Output the (x, y) coordinate of the center of the cell containing the given text.  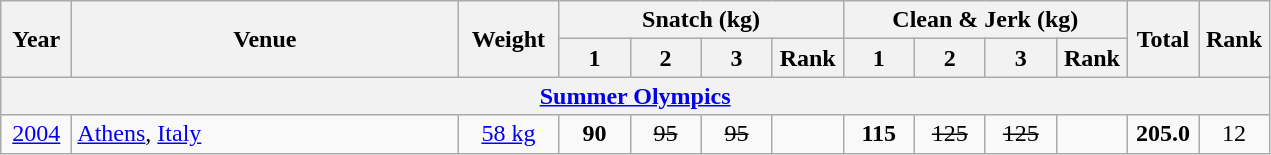
Clean & Jerk (kg) (985, 20)
Athens, Italy (265, 134)
Snatch (kg) (701, 20)
Venue (265, 39)
Summer Olympics (636, 96)
205.0 (1162, 134)
12 (1234, 134)
90 (594, 134)
Total (1162, 39)
Year (36, 39)
Weight (508, 39)
58 kg (508, 134)
115 (878, 134)
2004 (36, 134)
